For the text-containing cell, return its midpoint in (x, y) coordinate format. 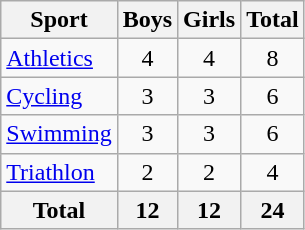
Swimming (59, 134)
Triathlon (59, 172)
8 (273, 58)
Boys (147, 20)
Girls (210, 20)
24 (273, 210)
Athletics (59, 58)
Cycling (59, 96)
Sport (59, 20)
